Determine the (X, Y) coordinate at the center of the cell enclosing the given text.  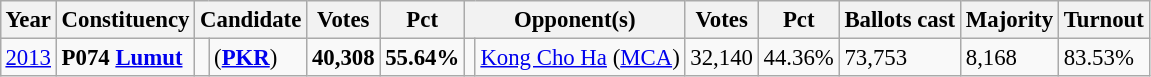
Constituency (125, 20)
Majority (1009, 20)
73,753 (900, 57)
Kong Cho Ha (MCA) (580, 57)
83.53% (1104, 57)
40,308 (344, 57)
55.64% (422, 57)
Ballots cast (900, 20)
P074 Lumut (125, 57)
Opponent(s) (574, 20)
Turnout (1104, 20)
44.36% (798, 57)
8,168 (1009, 57)
Candidate (251, 20)
(PKR) (258, 57)
Year (28, 20)
32,140 (722, 57)
2013 (28, 57)
